From the cell containing the given text, extract its center point as [x, y] coordinate. 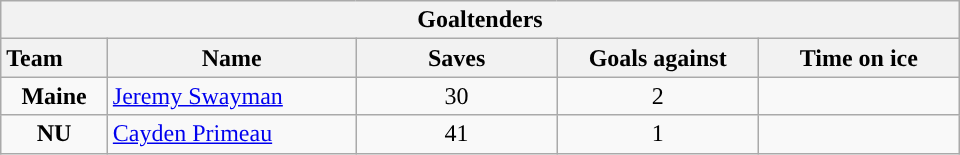
2 [658, 96]
30 [456, 96]
Goaltenders [480, 20]
Goals against [658, 58]
Jeremy Swayman [232, 96]
Team [54, 58]
41 [456, 134]
Cayden Primeau [232, 134]
Maine [54, 96]
Saves [456, 58]
NU [54, 134]
1 [658, 134]
Time on ice [858, 58]
Name [232, 58]
